Identify which cell holds the provided text, then report its (x, y) central coordinate. 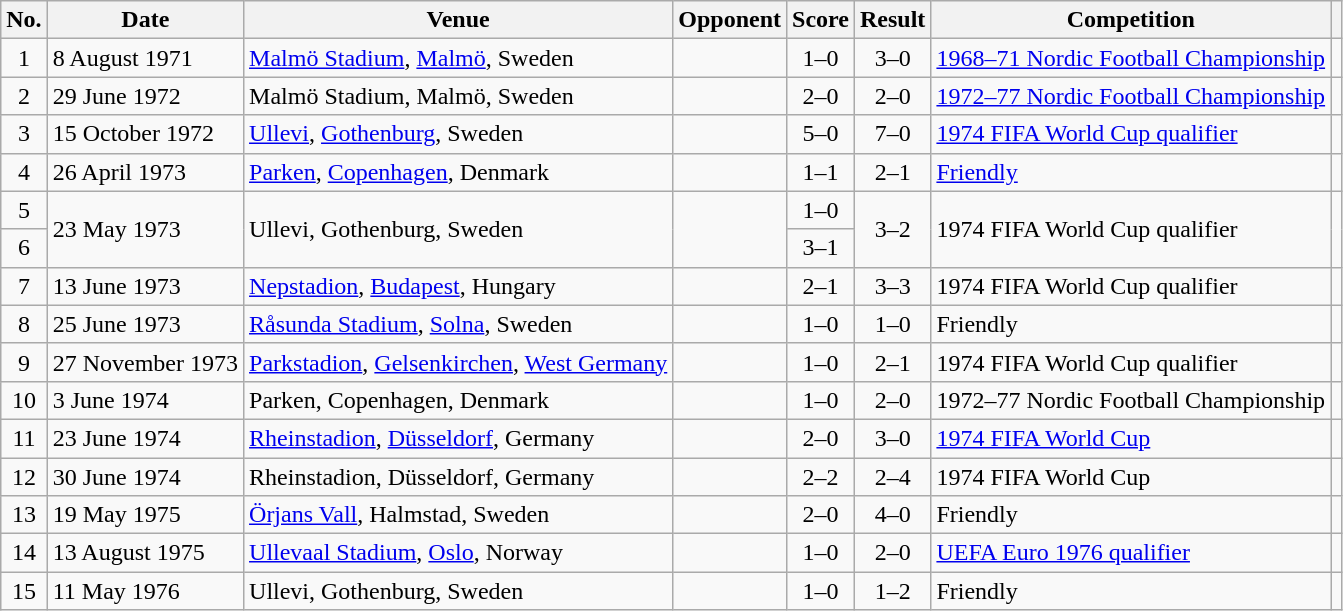
6 (24, 248)
4–0 (892, 515)
Ullevaal Stadium, Oslo, Norway (458, 553)
23 May 1973 (145, 229)
13 (24, 515)
Nepstadion, Budapest, Hungary (458, 286)
11 (24, 438)
Date (145, 20)
1 (24, 58)
2 (24, 96)
13 June 1973 (145, 286)
Opponent (730, 20)
14 (24, 553)
8 (24, 324)
25 June 1973 (145, 324)
11 May 1976 (145, 591)
1–2 (892, 591)
19 May 1975 (145, 515)
Parkstadion, Gelsenkirchen, West Germany (458, 362)
10 (24, 400)
5–0 (821, 134)
3–3 (892, 286)
15 (24, 591)
3 (24, 134)
7 (24, 286)
2–4 (892, 477)
No. (24, 20)
Venue (458, 20)
3–2 (892, 229)
12 (24, 477)
4 (24, 172)
Örjans Vall, Halmstad, Sweden (458, 515)
9 (24, 362)
8 August 1971 (145, 58)
7–0 (892, 134)
27 November 1973 (145, 362)
Råsunda Stadium, Solna, Sweden (458, 324)
Score (821, 20)
3 June 1974 (145, 400)
2–2 (821, 477)
13 August 1975 (145, 553)
15 October 1972 (145, 134)
3–1 (821, 248)
29 June 1972 (145, 96)
23 June 1974 (145, 438)
26 April 1973 (145, 172)
1–1 (821, 172)
Competition (1131, 20)
30 June 1974 (145, 477)
1968–71 Nordic Football Championship (1131, 58)
5 (24, 210)
UEFA Euro 1976 qualifier (1131, 553)
Result (892, 20)
